Search for the cell housing the specified text and yield its [x, y] center coordinate. 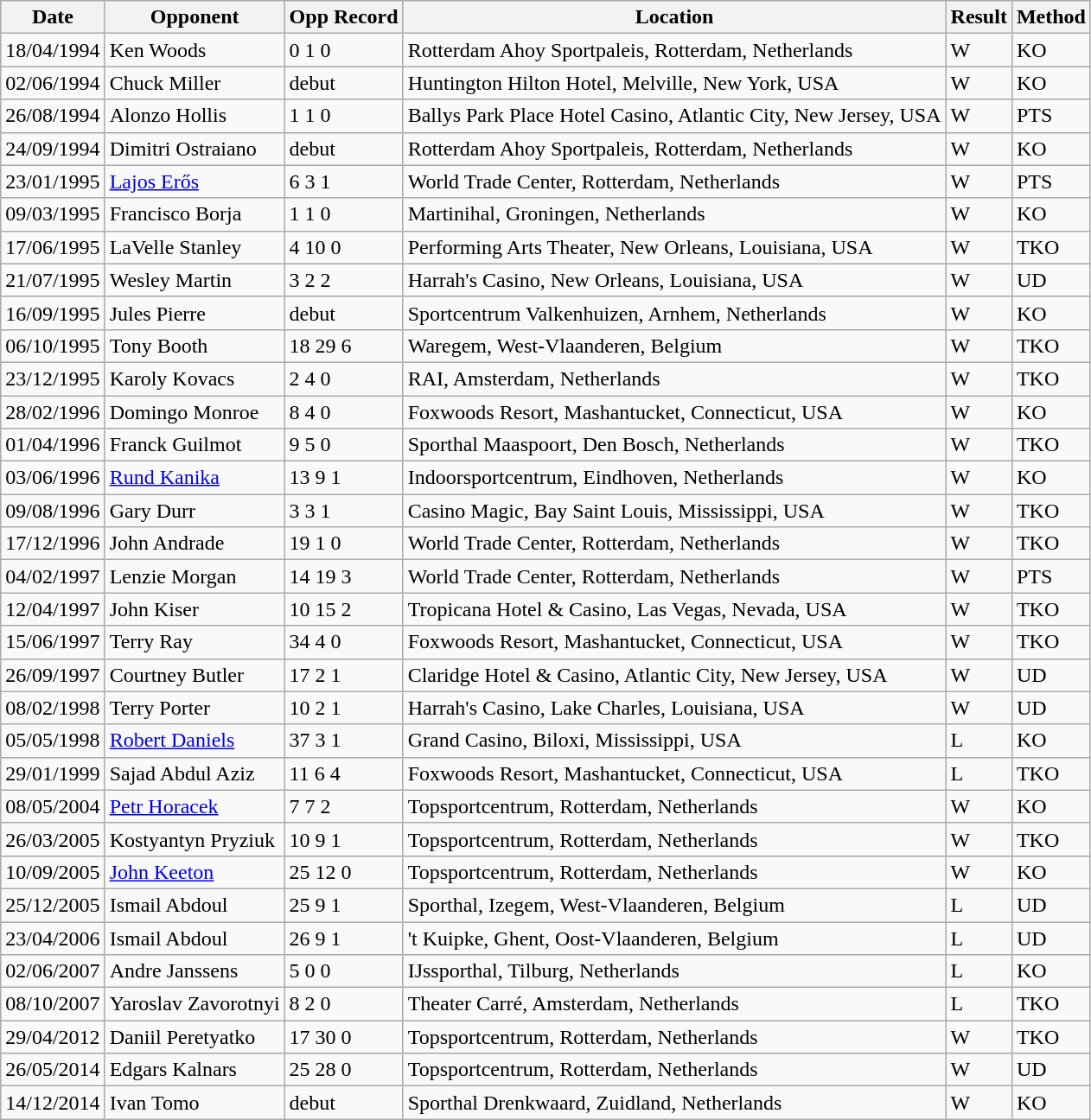
Tony Booth [195, 346]
29/04/2012 [53, 1037]
Harrah's Casino, Lake Charles, Louisiana, USA [674, 708]
09/03/1995 [53, 214]
Edgars Kalnars [195, 1070]
09/08/1996 [53, 511]
Sportcentrum Valkenhuizen, Arnhem, Netherlands [674, 313]
Waregem, West-Vlaanderen, Belgium [674, 346]
23/12/1995 [53, 379]
14/12/2014 [53, 1103]
IJssporthal, Tilburg, Netherlands [674, 971]
28/02/1996 [53, 412]
18 29 6 [344, 346]
Chuck Miller [195, 83]
29/01/1999 [53, 773]
17 30 0 [344, 1037]
8 2 0 [344, 1004]
04/02/1997 [53, 576]
08/05/2004 [53, 806]
Lenzie Morgan [195, 576]
25/12/2005 [53, 905]
10 9 1 [344, 839]
7 7 2 [344, 806]
17/06/1995 [53, 247]
Ivan Tomo [195, 1103]
Sporthal Drenkwaard, Zuidland, Netherlands [674, 1103]
Indoorsportcentrum, Eindhoven, Netherlands [674, 478]
Franck Guilmot [195, 445]
9 5 0 [344, 445]
25 12 0 [344, 872]
Location [674, 17]
03/06/1996 [53, 478]
18/04/1994 [53, 50]
2 4 0 [344, 379]
't Kuipke, Ghent, Oost-Vlaanderen, Belgium [674, 938]
Daniil Peretyatko [195, 1037]
Martinihal, Groningen, Netherlands [674, 214]
John Keeton [195, 872]
Robert Daniels [195, 741]
34 4 0 [344, 642]
Rund Kanika [195, 478]
10 2 1 [344, 708]
26 9 1 [344, 938]
Sajad Abdul Aziz [195, 773]
24/09/1994 [53, 149]
26/03/2005 [53, 839]
3 2 2 [344, 280]
Kostyantyn Pryziuk [195, 839]
0 1 0 [344, 50]
Lajos Erős [195, 181]
02/06/1994 [53, 83]
10 15 2 [344, 609]
25 28 0 [344, 1070]
15/06/1997 [53, 642]
Karoly Kovacs [195, 379]
Terry Porter [195, 708]
Domingo Monroe [195, 412]
Theater Carré, Amsterdam, Netherlands [674, 1004]
Terry Ray [195, 642]
13 9 1 [344, 478]
23/01/1995 [53, 181]
Ballys Park Place Hotel Casino, Atlantic City, New Jersey, USA [674, 116]
02/06/2007 [53, 971]
10/09/2005 [53, 872]
Alonzo Hollis [195, 116]
8 4 0 [344, 412]
Courtney Butler [195, 675]
26/09/1997 [53, 675]
Huntington Hilton Hotel, Melville, New York, USA [674, 83]
Wesley Martin [195, 280]
Grand Casino, Biloxi, Mississippi, USA [674, 741]
John Andrade [195, 544]
5 0 0 [344, 971]
Dimitri Ostraiano [195, 149]
Tropicana Hotel & Casino, Las Vegas, Nevada, USA [674, 609]
Gary Durr [195, 511]
21/07/1995 [53, 280]
6 3 1 [344, 181]
25 9 1 [344, 905]
05/05/1998 [53, 741]
Method [1051, 17]
Casino Magic, Bay Saint Louis, Mississippi, USA [674, 511]
Harrah's Casino, New Orleans, Louisiana, USA [674, 280]
RAI, Amsterdam, Netherlands [674, 379]
14 19 3 [344, 576]
Date [53, 17]
3 3 1 [344, 511]
Jules Pierre [195, 313]
17/12/1996 [53, 544]
23/04/2006 [53, 938]
Opp Record [344, 17]
LaVelle Stanley [195, 247]
26/08/1994 [53, 116]
16/09/1995 [53, 313]
Opponent [195, 17]
01/04/1996 [53, 445]
08/02/1998 [53, 708]
Ken Woods [195, 50]
Sporthal Maaspoort, Den Bosch, Netherlands [674, 445]
37 3 1 [344, 741]
Claridge Hotel & Casino, Atlantic City, New Jersey, USA [674, 675]
Francisco Borja [195, 214]
Result [979, 17]
19 1 0 [344, 544]
26/05/2014 [53, 1070]
John Kiser [195, 609]
08/10/2007 [53, 1004]
Yaroslav Zavorotnyi [195, 1004]
12/04/1997 [53, 609]
4 10 0 [344, 247]
Petr Horacek [195, 806]
17 2 1 [344, 675]
11 6 4 [344, 773]
Andre Janssens [195, 971]
06/10/1995 [53, 346]
Performing Arts Theater, New Orleans, Louisiana, USA [674, 247]
Sporthal, Izegem, West-Vlaanderen, Belgium [674, 905]
